Scan for the cell matching the given text and deliver its [x, y] coordinate at center. 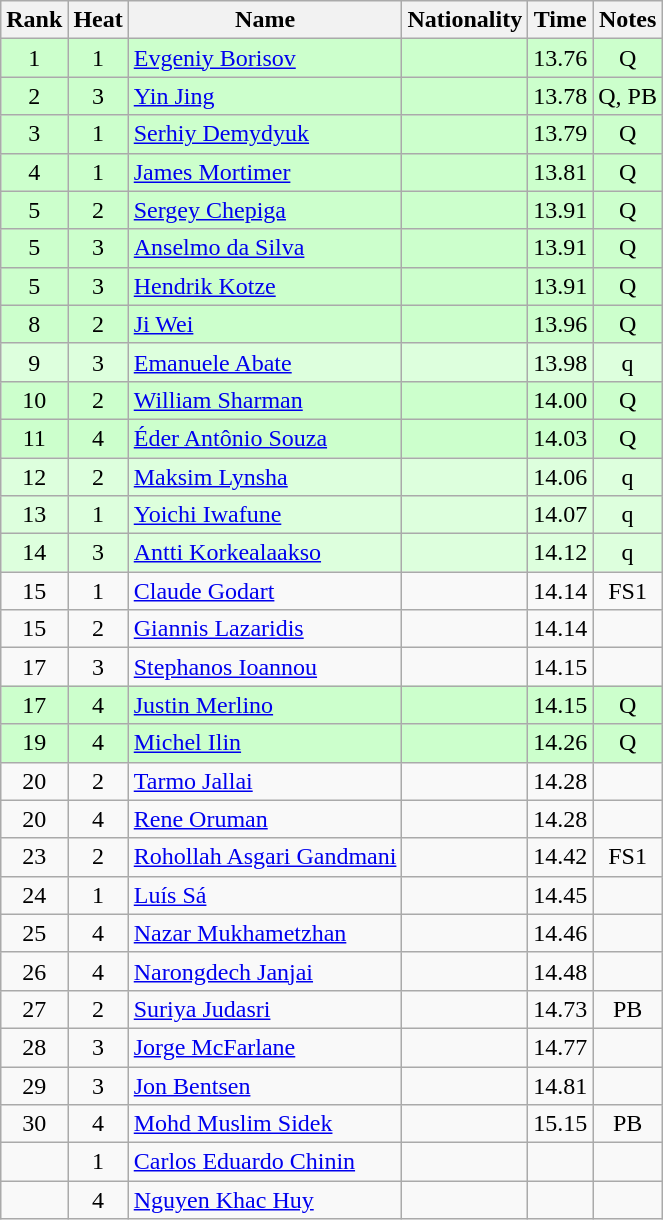
14.77 [560, 1047]
Rank [34, 20]
14.00 [560, 400]
Sergey Chepiga [265, 210]
24 [34, 895]
9 [34, 362]
14.03 [560, 438]
Michel Ilin [265, 743]
Evgeniy Borisov [265, 58]
Nationality [465, 20]
Serhiy Demydyuk [265, 134]
14.46 [560, 933]
Carlos Eduardo Chinin [265, 1162]
Notes [628, 20]
Stephanos Ioannou [265, 667]
Yin Jing [265, 96]
Maksim Lynsha [265, 477]
23 [34, 857]
Giannis Lazaridis [265, 629]
12 [34, 477]
25 [34, 933]
28 [34, 1047]
14.26 [560, 743]
29 [34, 1085]
Nazar Mukhametzhan [265, 933]
Narongdech Janjai [265, 971]
Time [560, 20]
Emanuele Abate [265, 362]
14 [34, 553]
Antti Korkealaakso [265, 553]
10 [34, 400]
Luís Sá [265, 895]
14.45 [560, 895]
Jorge McFarlane [265, 1047]
Justin Merlino [265, 705]
13.96 [560, 324]
Nguyen Khac Huy [265, 1200]
Rohollah Asgari Gandmani [265, 857]
Suriya Judasri [265, 1009]
14.81 [560, 1085]
Tarmo Jallai [265, 781]
13.76 [560, 58]
Anselmo da Silva [265, 248]
Jon Bentsen [265, 1085]
Yoichi Iwafune [265, 515]
11 [34, 438]
14.73 [560, 1009]
14.07 [560, 515]
27 [34, 1009]
30 [34, 1124]
Hendrik Kotze [265, 286]
13.98 [560, 362]
14.48 [560, 971]
Ji Wei [265, 324]
8 [34, 324]
13.78 [560, 96]
14.06 [560, 477]
15.15 [560, 1124]
19 [34, 743]
Name [265, 20]
14.12 [560, 553]
Q, PB [628, 96]
Rene Oruman [265, 819]
13.79 [560, 134]
Heat [98, 20]
26 [34, 971]
14.42 [560, 857]
Mohd Muslim Sidek [265, 1124]
Éder Antônio Souza [265, 438]
13.81 [560, 172]
Claude Godart [265, 591]
William Sharman [265, 400]
13 [34, 515]
James Mortimer [265, 172]
